For the text-containing cell, return its midpoint in (X, Y) coordinate format. 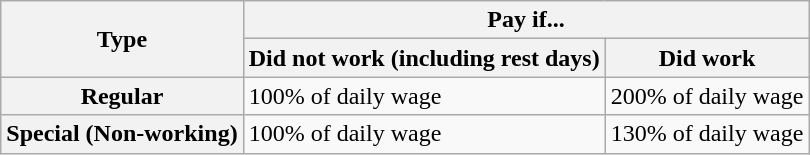
Regular (122, 96)
Pay if... (526, 20)
130% of daily wage (707, 134)
Special (Non-working) (122, 134)
Type (122, 39)
Did not work (including rest days) (424, 58)
Did work (707, 58)
200% of daily wage (707, 96)
